Output the [x, y] coordinate of the center of the cell containing the given text.  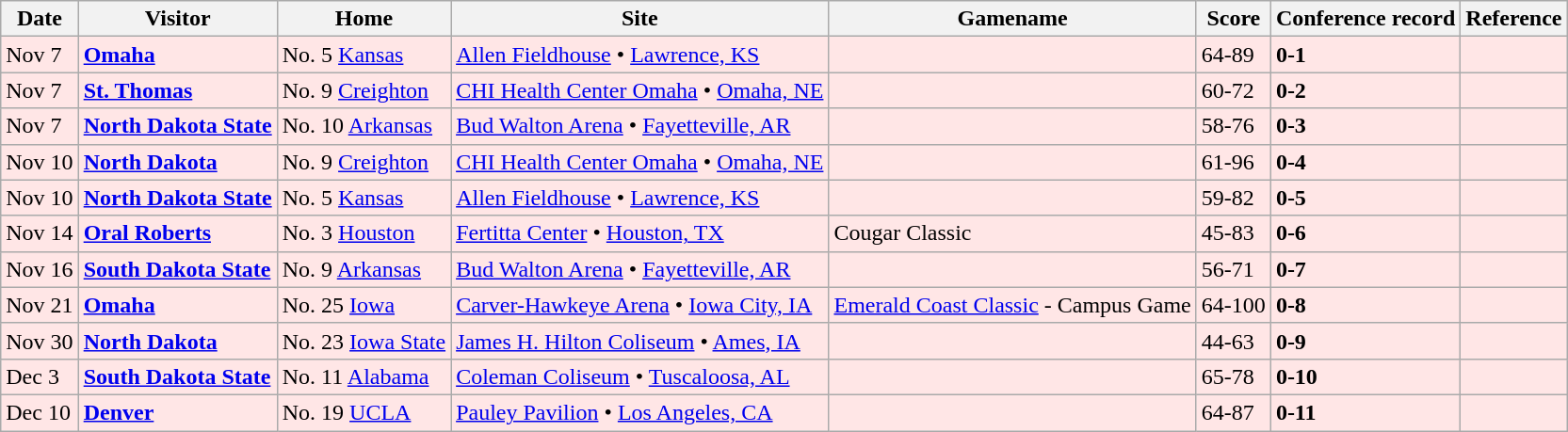
Dec 10 [40, 412]
No. 19 UCLA [364, 412]
Visitor [177, 19]
Site [640, 19]
James H. Hilton Coliseum • Ames, IA [640, 341]
0-9 [1366, 341]
Gamename [1012, 19]
0-3 [1366, 126]
0-8 [1366, 305]
Oral Roberts [177, 233]
44-63 [1234, 341]
Nov 14 [40, 233]
Score [1234, 19]
0-5 [1366, 198]
65-78 [1234, 376]
0-6 [1366, 233]
No. 11 Alabama [364, 376]
Reference [1514, 19]
0-1 [1366, 55]
St. Thomas [177, 90]
No. 23 Iowa State [364, 341]
45-83 [1234, 233]
61-96 [1234, 162]
Date [40, 19]
Pauley Pavilion • Los Angeles, CA [640, 412]
Cougar Classic [1012, 233]
No. 25 Iowa [364, 305]
Fertitta Center • Houston, TX [640, 233]
0-4 [1366, 162]
Home [364, 19]
Nov 30 [40, 341]
Coleman Coliseum • Tuscaloosa, AL [640, 376]
64-87 [1234, 412]
Nov 21 [40, 305]
Conference record [1366, 19]
No. 10 Arkansas [364, 126]
Emerald Coast Classic - Campus Game [1012, 305]
0-11 [1366, 412]
0-7 [1366, 269]
64-89 [1234, 55]
Carver-Hawkeye Arena • Iowa City, IA [640, 305]
59-82 [1234, 198]
No. 9 Arkansas [364, 269]
56-71 [1234, 269]
Nov 16 [40, 269]
64-100 [1234, 305]
60-72 [1234, 90]
No. 3 Houston [364, 233]
0-10 [1366, 376]
Denver [177, 412]
Dec 3 [40, 376]
0-2 [1366, 90]
58-76 [1234, 126]
